Capture the cell that displays the provided text and extract its (x, y) central coordinate. 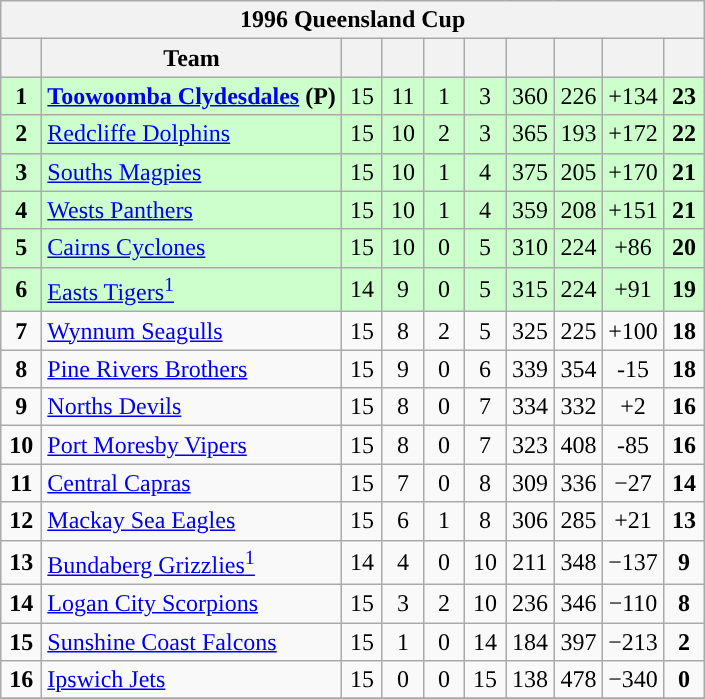
339 (530, 369)
225 (578, 331)
Wests Panthers (192, 210)
184 (530, 642)
+151 (634, 210)
Logan City Scorpions (192, 604)
Ipswich Jets (192, 680)
−110 (634, 604)
193 (578, 134)
+100 (634, 331)
−27 (634, 483)
-85 (634, 445)
1996 Queensland Cup (353, 20)
Pine Rivers Brothers (192, 369)
+172 (634, 134)
211 (530, 562)
+86 (634, 248)
+170 (634, 172)
20 (684, 248)
12 (22, 521)
306 (530, 521)
Easts Tigers1 (192, 290)
19 (684, 290)
−340 (634, 680)
22 (684, 134)
Port Moresby Vipers (192, 445)
397 (578, 642)
23 (684, 96)
478 (578, 680)
315 (530, 290)
Toowoomba Clydesdales (P) (192, 96)
138 (530, 680)
Central Capras (192, 483)
Redcliffe Dolphins (192, 134)
-15 (634, 369)
+134 (634, 96)
Mackay Sea Eagles (192, 521)
−213 (634, 642)
205 (578, 172)
Sunshine Coast Falcons (192, 642)
309 (530, 483)
334 (530, 407)
Wynnum Seagulls (192, 331)
336 (578, 483)
285 (578, 521)
375 (530, 172)
Cairns Cyclones (192, 248)
+91 (634, 290)
323 (530, 445)
365 (530, 134)
Team (192, 58)
310 (530, 248)
359 (530, 210)
236 (530, 604)
Bundaberg Grizzlies1 (192, 562)
325 (530, 331)
−137 (634, 562)
408 (578, 445)
346 (578, 604)
+2 (634, 407)
Norths Devils (192, 407)
332 (578, 407)
360 (530, 96)
208 (578, 210)
Souths Magpies (192, 172)
+21 (634, 521)
348 (578, 562)
354 (578, 369)
226 (578, 96)
